Provide the (x, y) coordinate of the cell's center where the given text is located.  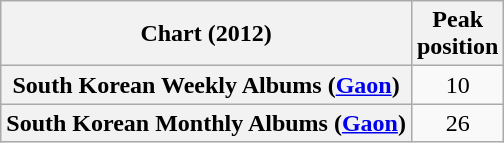
South Korean Weekly Albums (Gaon) (206, 85)
Chart (2012) (206, 34)
10 (457, 85)
South Korean Monthly Albums (Gaon) (206, 123)
Peakposition (457, 34)
26 (457, 123)
